Pinpoint the cell where the given text exists, returning its (x, y) midpoint coordinate. 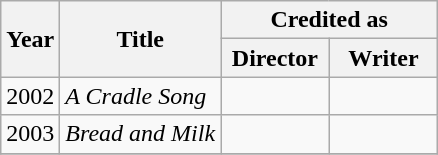
Director (276, 58)
Writer (384, 58)
Title (140, 39)
Bread and Milk (140, 134)
2002 (30, 96)
A Cradle Song (140, 96)
2003 (30, 134)
Credited as (330, 20)
Year (30, 39)
